Determine the [X, Y] coordinate at the center of the cell enclosing the given text.  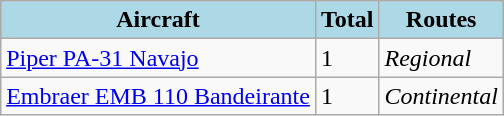
Routes [441, 20]
Continental [441, 96]
Aircraft [158, 20]
Embraer EMB 110 Bandeirante [158, 96]
Piper PA-31 Navajo [158, 58]
Regional [441, 58]
Total [347, 20]
